For the text-containing cell, return its midpoint in (X, Y) coordinate format. 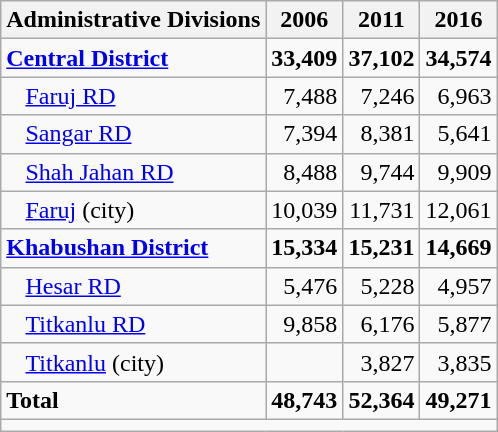
Faruj (city) (134, 210)
33,409 (304, 58)
6,963 (458, 96)
2016 (458, 20)
5,476 (304, 286)
9,744 (382, 172)
7,488 (304, 96)
Administrative Divisions (134, 20)
Titkanlu (city) (134, 362)
5,641 (458, 134)
5,228 (382, 286)
5,877 (458, 324)
7,246 (382, 96)
37,102 (382, 58)
Total (134, 400)
Shah Jahan RD (134, 172)
52,364 (382, 400)
10,039 (304, 210)
8,381 (382, 134)
Faruj RD (134, 96)
11,731 (382, 210)
3,835 (458, 362)
15,334 (304, 248)
4,957 (458, 286)
Central District (134, 58)
14,669 (458, 248)
12,061 (458, 210)
34,574 (458, 58)
48,743 (304, 400)
Titkanlu RD (134, 324)
49,271 (458, 400)
Hesar RD (134, 286)
9,909 (458, 172)
2006 (304, 20)
3,827 (382, 362)
2011 (382, 20)
6,176 (382, 324)
8,488 (304, 172)
Sangar RD (134, 134)
Khabushan District (134, 248)
7,394 (304, 134)
9,858 (304, 324)
15,231 (382, 248)
